Determine the (x, y) coordinate at the center of the cell enclosing the given text.  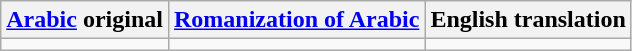
Romanization of Arabic (296, 20)
English translation (528, 20)
Arabic original (85, 20)
